Search for the cell housing the specified text and yield its (X, Y) center coordinate. 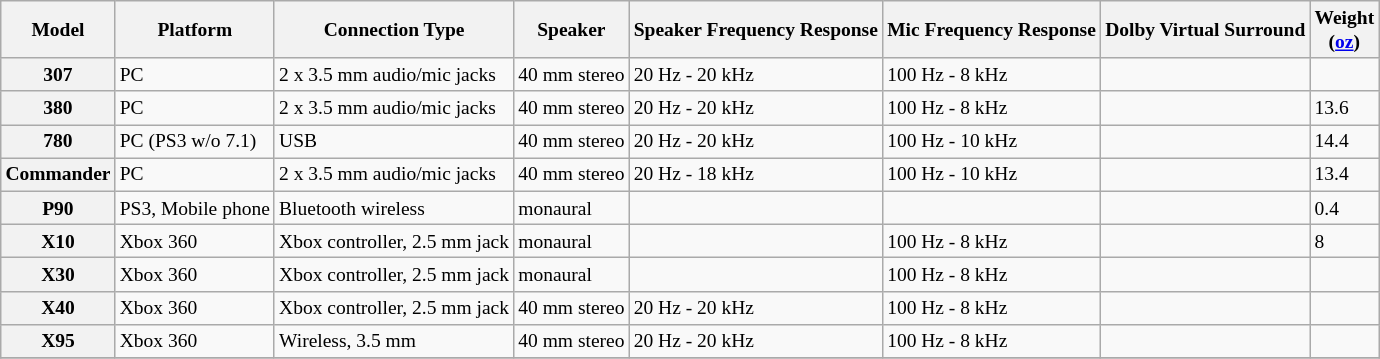
Speaker (572, 30)
Commander (58, 174)
380 (58, 108)
780 (58, 142)
Wireless, 3.5 mm (394, 340)
X95 (58, 340)
Connection Type (394, 30)
14.4 (1344, 142)
Dolby Virtual Surround (1204, 30)
0.4 (1344, 208)
13.6 (1344, 108)
20 Hz - 18 kHz (756, 174)
Bluetooth wireless (394, 208)
Weight(oz) (1344, 30)
X40 (58, 308)
Model (58, 30)
PS3, Mobile phone (194, 208)
P90 (58, 208)
13.4 (1344, 174)
Platform (194, 30)
USB (394, 142)
307 (58, 74)
PC (PS3 w/o 7.1) (194, 142)
Mic Frequency Response (991, 30)
X30 (58, 274)
X10 (58, 240)
8 (1344, 240)
Speaker Frequency Response (756, 30)
